Provide the [X, Y] coordinate of the cell's center where the given text is located.  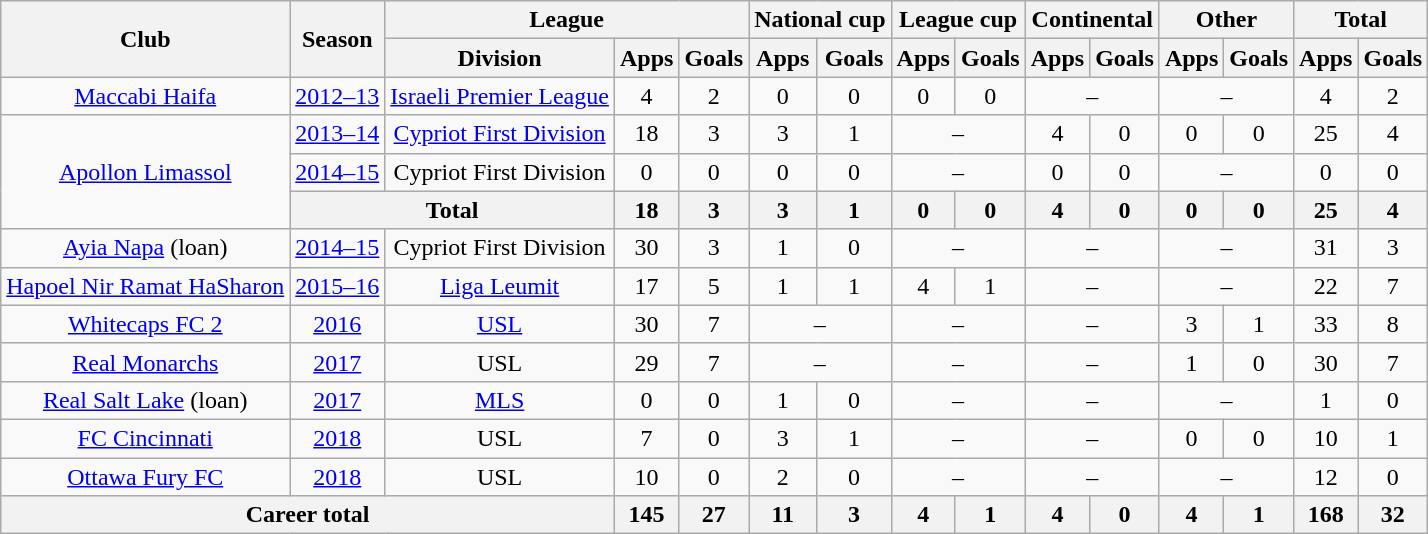
145 [646, 515]
Club [146, 39]
22 [1326, 286]
32 [1393, 515]
33 [1326, 324]
MLS [500, 400]
29 [646, 362]
27 [714, 515]
17 [646, 286]
Real Monarchs [146, 362]
Other [1226, 20]
2012–13 [338, 96]
Division [500, 58]
Ayia Napa (loan) [146, 248]
Liga Leumit [500, 286]
8 [1393, 324]
League [567, 20]
League cup [958, 20]
5 [714, 286]
Hapoel Nir Ramat HaSharon [146, 286]
168 [1326, 515]
FC Cincinnati [146, 438]
Real Salt Lake (loan) [146, 400]
2013–14 [338, 134]
2015–16 [338, 286]
Continental [1092, 20]
National cup [820, 20]
12 [1326, 477]
Career total [308, 515]
Ottawa Fury FC [146, 477]
Season [338, 39]
Maccabi Haifa [146, 96]
2016 [338, 324]
Israeli Premier League [500, 96]
Whitecaps FC 2 [146, 324]
31 [1326, 248]
Apollon Limassol [146, 172]
11 [783, 515]
